Provide the (x, y) coordinate of the cell's center where the given text is located.  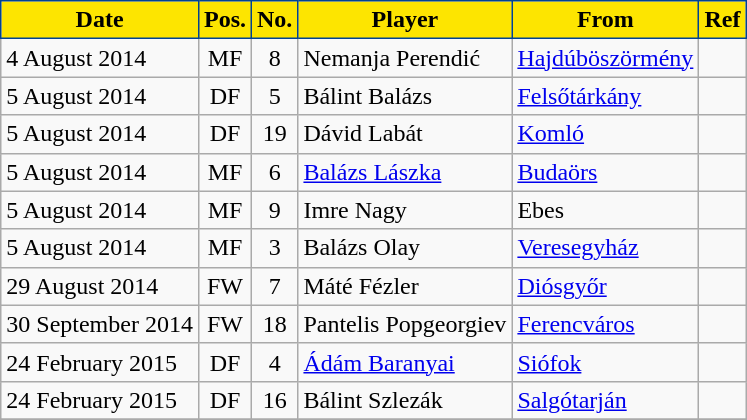
Ebes (606, 210)
Date (100, 20)
4 (275, 362)
19 (275, 134)
Hajdúböszörmény (606, 58)
Salgótarján (606, 400)
Nemanja Perendić (405, 58)
Máté Fézler (405, 286)
Balázs Olay (405, 248)
7 (275, 286)
From (606, 20)
4 August 2014 (100, 58)
Bálint Balázs (405, 96)
16 (275, 400)
9 (275, 210)
Felsőtárkány (606, 96)
No. (275, 20)
Pos. (224, 20)
8 (275, 58)
6 (275, 172)
Budaörs (606, 172)
Komló (606, 134)
Siófok (606, 362)
Ferencváros (606, 324)
18 (275, 324)
Bálint Szlezák (405, 400)
Ádám Baranyai (405, 362)
29 August 2014 (100, 286)
Imre Nagy (405, 210)
Pantelis Popgeorgiev (405, 324)
5 (275, 96)
Player (405, 20)
Dávid Labát (405, 134)
Ref (722, 20)
Diósgyőr (606, 286)
30 September 2014 (100, 324)
Balázs Lászka (405, 172)
3 (275, 248)
Veresegyház (606, 248)
